Pinpoint the cell where the given text exists, returning its (x, y) midpoint coordinate. 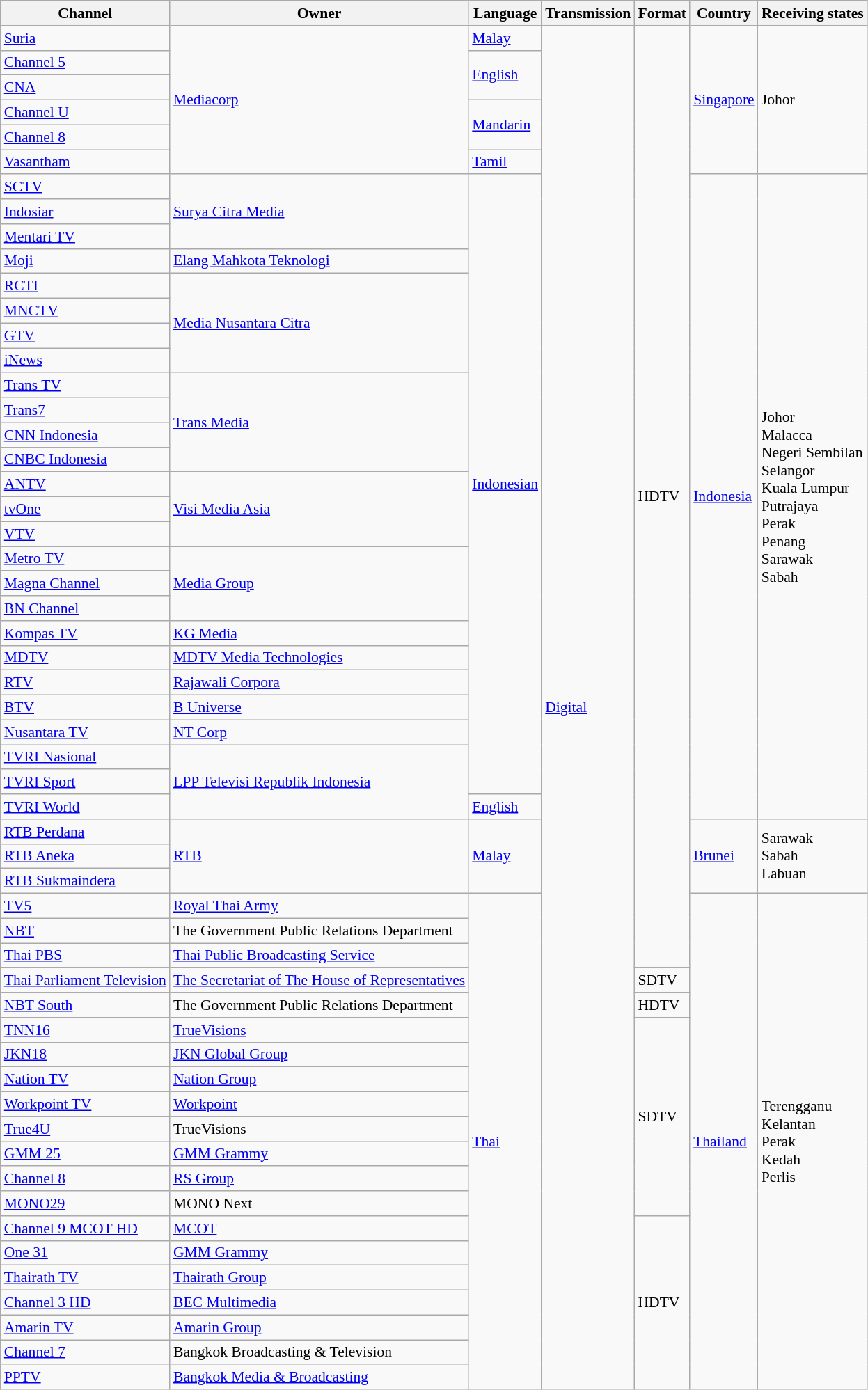
Trans TV (85, 386)
Trans7 (85, 410)
MCOT (319, 1229)
RTB (319, 856)
TVRI Sport (85, 782)
Thairath TV (85, 1278)
B Universe (319, 708)
RTB Perdana (85, 832)
CNA (85, 88)
TVRI World (85, 807)
MDTV (85, 658)
Digital (587, 707)
Media Nusantara Citra (319, 323)
BN Channel (85, 608)
Royal Thai Army (319, 906)
Channel (85, 13)
Suria (85, 38)
MDTV Media Technologies (319, 658)
NBT South (85, 1005)
Nation TV (85, 1080)
Rajawali Corpora (319, 683)
Surya Citra Media (319, 212)
Johor (813, 100)
Moji (85, 261)
VTV (85, 534)
SarawakSabahLabuan (813, 856)
MONO Next (319, 1203)
TVRI Nasional (85, 757)
Thairath Group (319, 1278)
RTB Aneka (85, 856)
Channel 3 HD (85, 1303)
Singapore (724, 100)
Metro TV (85, 559)
Nusantara TV (85, 732)
Thai Parliament Television (85, 981)
JKN18 (85, 1055)
Trans Media (319, 422)
Mandarin (505, 125)
Workpoint TV (85, 1105)
Receiving states (813, 13)
RTV (85, 683)
The Secretariat of The House of Representatives (319, 981)
Elang Mahkota Teknologi (319, 261)
NBT (85, 931)
Owner (319, 13)
TerengganuKelantanPerakKedahPerlis (813, 1142)
Transmission (587, 13)
Indosiar (85, 212)
LPP Televisi Republik Indonesia (319, 782)
JKN Global Group (319, 1055)
Magna Channel (85, 584)
Nation Group (319, 1080)
Mentari TV (85, 237)
iNews (85, 361)
Thailand (724, 1142)
Amarin TV (85, 1327)
Thai (505, 1142)
Language (505, 13)
Indonesian (505, 484)
Channel 5 (85, 63)
Amarin Group (319, 1327)
Workpoint (319, 1105)
BTV (85, 708)
JohorMalaccaNegeri SembilanSelangorKuala LumpurPutrajayaPerakPenangSarawakSabah (813, 497)
Channel 7 (85, 1352)
Bangkok Media & Broadcasting (319, 1377)
TNN16 (85, 1030)
One 31 (85, 1253)
Thai Public Broadcasting Service (319, 956)
Media Group (319, 583)
Thai PBS (85, 956)
KG Media (319, 633)
Country (724, 13)
BEC Multimedia (319, 1303)
CNN Indonesia (85, 435)
Tamil (505, 162)
GMM 25 (85, 1154)
RCTI (85, 286)
RS Group (319, 1179)
GTV (85, 335)
CNBC Indonesia (85, 459)
Format (662, 13)
Indonesia (724, 497)
TV5 (85, 906)
tvOne (85, 510)
Bangkok Broadcasting & Television (319, 1352)
MONO29 (85, 1203)
MNCTV (85, 311)
Channel 9 MCOT HD (85, 1229)
NT Corp (319, 732)
Brunei (724, 856)
Channel U (85, 113)
Mediacorp (319, 100)
SCTV (85, 187)
RTB Sukmaindera (85, 881)
True4U (85, 1129)
PPTV (85, 1377)
Visi Media Asia (319, 510)
ANTV (85, 484)
Vasantham (85, 162)
Kompas TV (85, 633)
